From the cell containing the given text, extract its center point as (X, Y) coordinate. 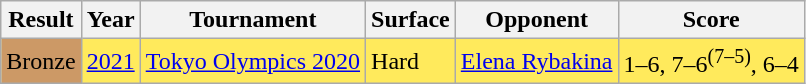
Hard (411, 62)
Bronze (41, 62)
Result (41, 20)
Opponent (536, 20)
Tokyo Olympics 2020 (252, 62)
Score (711, 20)
Year (110, 20)
Tournament (252, 20)
Surface (411, 20)
Elena Rybakina (536, 62)
2021 (110, 62)
1–6, 7–6(7–5), 6–4 (711, 62)
